Determine the (X, Y) coordinate at the center of the cell enclosing the given text.  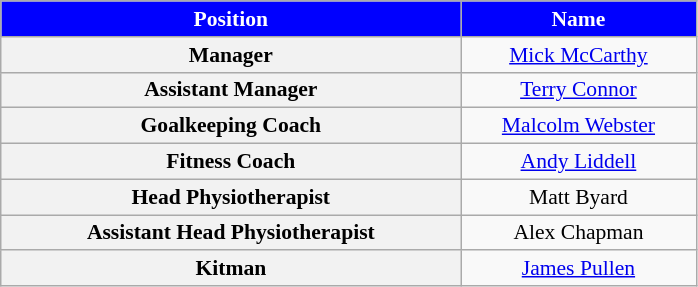
Position (231, 19)
Manager (231, 55)
Matt Byard (578, 197)
Head Physiotherapist (231, 197)
Assistant Manager (231, 90)
Name (578, 19)
James Pullen (578, 269)
Andy Liddell (578, 162)
Fitness Coach (231, 162)
Kitman (231, 269)
Alex Chapman (578, 233)
Terry Connor (578, 90)
Malcolm Webster (578, 126)
Assistant Head Physiotherapist (231, 233)
Goalkeeping Coach (231, 126)
Mick McCarthy (578, 55)
